Determine the [X, Y] coordinate at the center of the cell enclosing the given text.  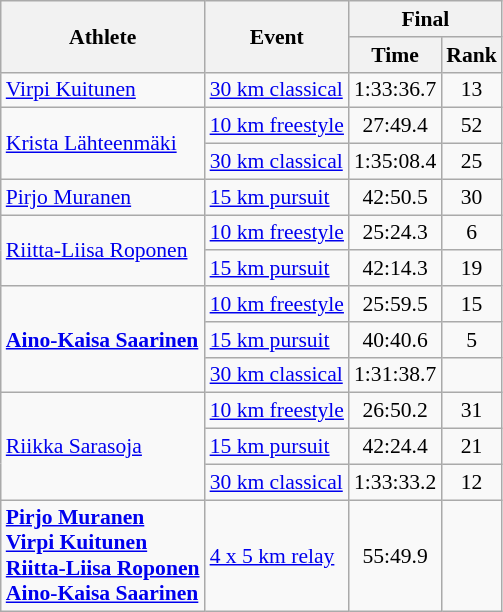
Riikka Sarasoja [103, 446]
31 [472, 411]
42:50.5 [395, 197]
Athlete [103, 36]
5 [472, 340]
52 [472, 126]
1:33:33.2 [395, 482]
Time [395, 55]
42:14.3 [395, 269]
40:40.6 [395, 340]
19 [472, 269]
Virpi Kuitunen [103, 90]
1:31:38.7 [395, 375]
Krista Lähteenmäki [103, 144]
Pirjo MuranenVirpi KuitunenRiitta-Liisa RoponenAino-Kaisa Saarinen [103, 556]
Rank [472, 55]
Final [426, 19]
13 [472, 90]
21 [472, 447]
4 x 5 km relay [277, 556]
Riitta-Liisa Roponen [103, 250]
26:50.2 [395, 411]
25:59.5 [395, 304]
30 [472, 197]
25 [472, 162]
25:24.3 [395, 233]
27:49.4 [395, 126]
15 [472, 304]
42:24.4 [395, 447]
6 [472, 233]
55:49.9 [395, 556]
Event [277, 36]
1:35:08.4 [395, 162]
Pirjo Muranen [103, 197]
12 [472, 482]
1:33:36.7 [395, 90]
Aino-Kaisa Saarinen [103, 340]
